Return the [X, Y] coordinate for the center point of the cell that contains the specified text.  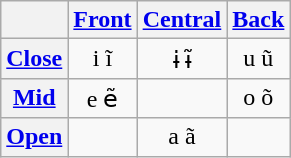
e ẽ [102, 98]
a ã [182, 137]
o õ [258, 98]
Open [34, 137]
ɨ ɨ̃ [182, 59]
Close [34, 59]
Back [258, 20]
u ũ [258, 59]
i ĩ [102, 59]
Central [182, 20]
Mid [34, 98]
Front [102, 20]
